Find where the given text appears and provide that cell's center as [x, y] coordinate. 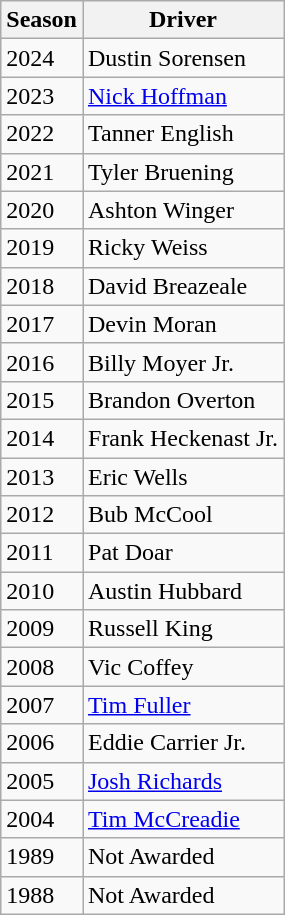
Brandon Overton [182, 400]
2015 [42, 400]
Dustin Sorensen [182, 58]
2014 [42, 438]
Austin Hubbard [182, 591]
Driver [182, 20]
2022 [42, 134]
1989 [42, 857]
2019 [42, 248]
Tyler Bruening [182, 172]
2023 [42, 96]
Eddie Carrier Jr. [182, 743]
Billy Moyer Jr. [182, 362]
2018 [42, 286]
2020 [42, 210]
2012 [42, 515]
Josh Richards [182, 781]
2007 [42, 705]
Frank Heckenast Jr. [182, 438]
Russell King [182, 629]
2008 [42, 667]
Nick Hoffman [182, 96]
Vic Coffey [182, 667]
2016 [42, 362]
Ricky Weiss [182, 248]
David Breazeale [182, 286]
1988 [42, 895]
2021 [42, 172]
2017 [42, 324]
2004 [42, 819]
2011 [42, 553]
2009 [42, 629]
Bub McCool [182, 515]
Tanner English [182, 134]
Tim Fuller [182, 705]
Tim McCreadie [182, 819]
Eric Wells [182, 477]
2013 [42, 477]
Season [42, 20]
2024 [42, 58]
Pat Doar [182, 553]
2006 [42, 743]
Ashton Winger [182, 210]
2010 [42, 591]
Devin Moran [182, 324]
2005 [42, 781]
